Search for the cell housing the specified text and yield its (X, Y) center coordinate. 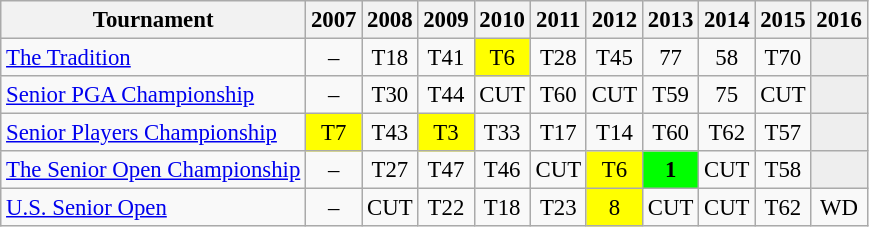
T45 (614, 58)
1 (671, 170)
2011 (558, 20)
8 (614, 208)
T17 (558, 133)
2015 (783, 20)
T3 (446, 133)
The Senior Open Championship (154, 170)
2013 (671, 20)
T58 (783, 170)
T41 (446, 58)
2012 (614, 20)
Tournament (154, 20)
T44 (446, 95)
T7 (334, 133)
58 (727, 58)
2009 (446, 20)
Senior Players Championship (154, 133)
T57 (783, 133)
77 (671, 58)
WD (839, 208)
2010 (502, 20)
2016 (839, 20)
T47 (446, 170)
T23 (558, 208)
75 (727, 95)
T30 (390, 95)
T22 (446, 208)
2014 (727, 20)
T33 (502, 133)
U.S. Senior Open (154, 208)
T46 (502, 170)
The Tradition (154, 58)
T28 (558, 58)
2007 (334, 20)
T14 (614, 133)
T70 (783, 58)
T43 (390, 133)
T27 (390, 170)
T59 (671, 95)
Senior PGA Championship (154, 95)
2008 (390, 20)
